Capture the cell that displays the provided text and extract its [x, y] central coordinate. 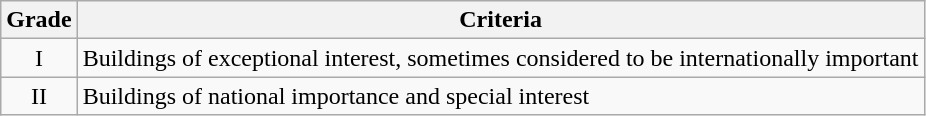
Grade [39, 20]
Buildings of national importance and special interest [500, 96]
II [39, 96]
Buildings of exceptional interest, sometimes considered to be internationally important [500, 58]
Criteria [500, 20]
I [39, 58]
